Find where the given text appears and provide that cell's center as [X, Y] coordinate. 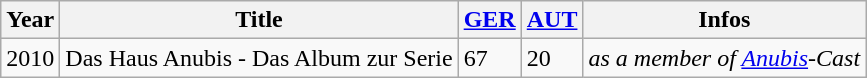
Infos [724, 20]
67 [490, 58]
20 [552, 58]
Title [259, 20]
Das Haus Anubis - Das Album zur Serie [259, 58]
2010 [30, 58]
Year [30, 20]
as a member of Anubis-Cast [724, 58]
AUT [552, 20]
GER [490, 20]
